Output the (x, y) coordinate of the center of the cell containing the given text.  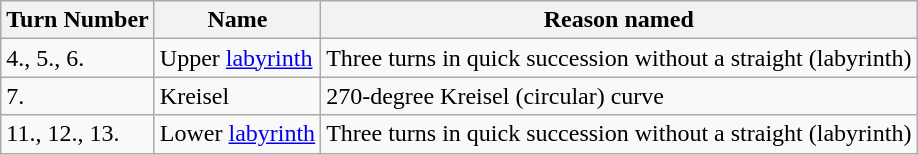
Lower labyrinth (237, 134)
Name (237, 20)
Kreisel (237, 96)
7. (78, 96)
Reason named (619, 20)
Upper labyrinth (237, 58)
11., 12., 13. (78, 134)
Turn Number (78, 20)
270-degree Kreisel (circular) curve (619, 96)
4., 5., 6. (78, 58)
